Pinpoint the cell where the given text exists, returning its [x, y] midpoint coordinate. 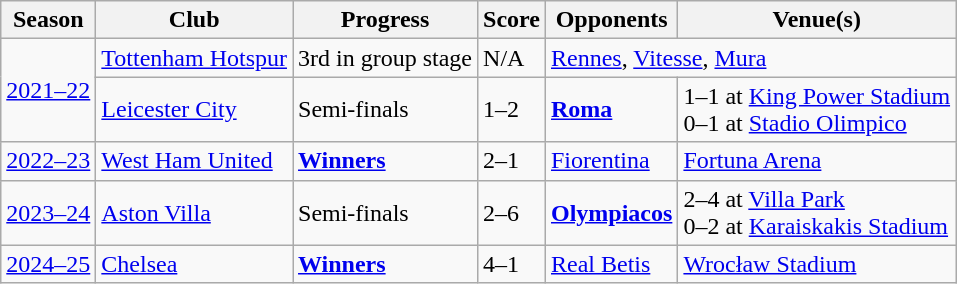
Club [194, 20]
Wrocław Stadium [817, 264]
Fiorentina [611, 161]
2021–22 [48, 90]
West Ham United [194, 161]
Progress [384, 20]
Chelsea [194, 264]
2–4 at Villa Park0–2 at Karaiskakis Stadium [817, 212]
1–1 at King Power Stadium0–1 at Stadio Olimpico [817, 110]
2023–24 [48, 212]
1–2 [512, 110]
Aston Villa [194, 212]
4–1 [512, 264]
Score [512, 20]
2–1 [512, 161]
Season [48, 20]
Olympiacos [611, 212]
Opponents [611, 20]
Tottenham Hotspur [194, 58]
N/A [512, 58]
3rd in group stage [384, 58]
2024–25 [48, 264]
Roma [611, 110]
2022–23 [48, 161]
Fortuna Arena [817, 161]
Real Betis [611, 264]
Rennes, Vitesse, Mura [750, 58]
2–6 [512, 212]
Venue(s) [817, 20]
Leicester City [194, 110]
